Search for the cell housing the specified text and yield its (X, Y) center coordinate. 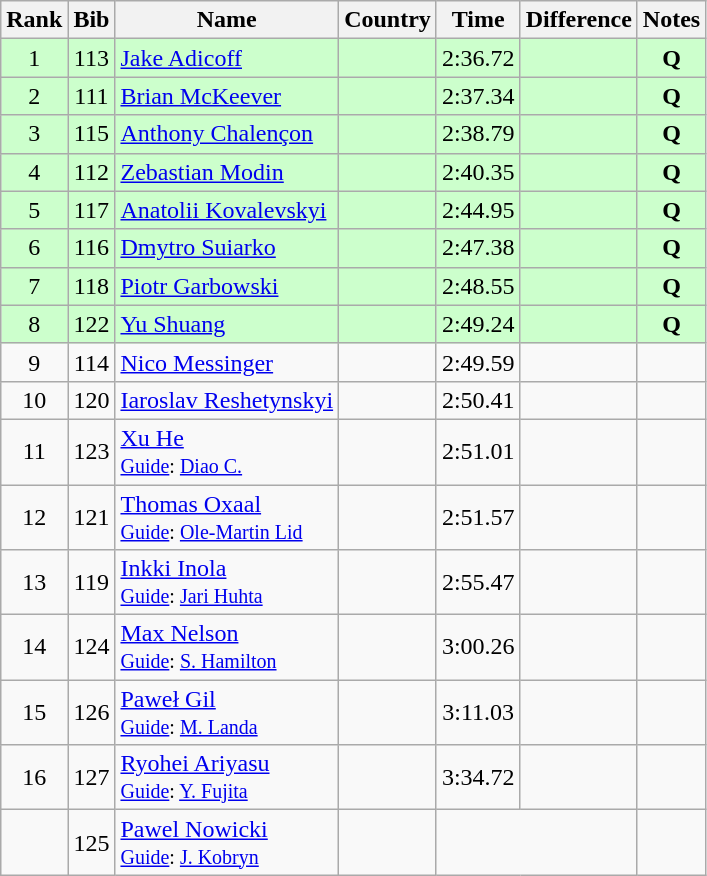
14 (34, 648)
113 (92, 58)
Nico Messinger (227, 362)
118 (92, 286)
10 (34, 400)
119 (92, 582)
3:34.72 (478, 778)
4 (34, 172)
2:37.34 (478, 96)
1 (34, 58)
124 (92, 648)
Inkki InolaGuide: Jari Huhta (227, 582)
2:50.41 (478, 400)
12 (34, 516)
114 (92, 362)
2:36.72 (478, 58)
2:44.95 (478, 210)
9 (34, 362)
122 (92, 324)
2:49.59 (478, 362)
3:00.26 (478, 648)
121 (92, 516)
Thomas OxaalGuide: Ole-Martin Lid (227, 516)
Bib (92, 20)
Iaroslav Reshetynskyi (227, 400)
2:55.47 (478, 582)
112 (92, 172)
2:47.38 (478, 248)
Max NelsonGuide: S. Hamilton (227, 648)
2 (34, 96)
2:40.35 (478, 172)
2:49.24 (478, 324)
Name (227, 20)
117 (92, 210)
115 (92, 134)
Ryohei AriyasuGuide: Y. Fujita (227, 778)
13 (34, 582)
Jake Adicoff (227, 58)
116 (92, 248)
Brian McKeever (227, 96)
2:48.55 (478, 286)
Difference (578, 20)
3 (34, 134)
5 (34, 210)
11 (34, 452)
Xu HeGuide: Diao C. (227, 452)
125 (92, 842)
3:11.03 (478, 712)
Notes (671, 20)
8 (34, 324)
111 (92, 96)
7 (34, 286)
Anthony Chalençon (227, 134)
Anatolii Kovalevskyi (227, 210)
Time (478, 20)
2:51.57 (478, 516)
Zebastian Modin (227, 172)
2:38.79 (478, 134)
Pawel NowickiGuide: J. Kobryn (227, 842)
Yu Shuang (227, 324)
15 (34, 712)
126 (92, 712)
127 (92, 778)
120 (92, 400)
Rank (34, 20)
16 (34, 778)
Dmytro Suiarko (227, 248)
Paweł GilGuide: M. Landa (227, 712)
Country (388, 20)
Piotr Garbowski (227, 286)
6 (34, 248)
2:51.01 (478, 452)
123 (92, 452)
